Output the (X, Y) coordinate of the center of the cell containing the given text.  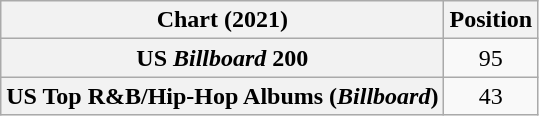
Chart (2021) (222, 20)
Position (491, 20)
95 (491, 58)
43 (491, 96)
US Billboard 200 (222, 58)
US Top R&B/Hip-Hop Albums (Billboard) (222, 96)
